Return (X, Y) of the center of cell containing provided text 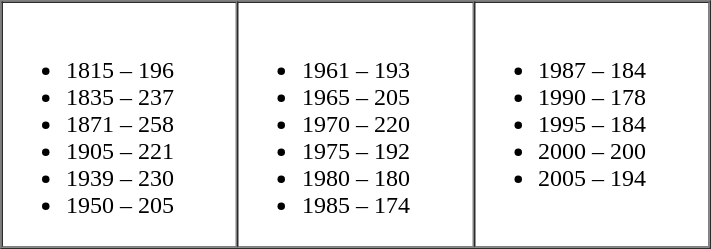
1987 – 1841990 – 1781995 – 1842000 – 2002005 – 194 (591, 125)
1961 – 1931965 – 2051970 – 2201975 – 1921980 – 1801985 – 174 (355, 125)
1815 – 1961835 – 2371871 – 2581905 – 2211939 – 2301950 – 205 (120, 125)
